Determine the (X, Y) coordinate at the center of the cell enclosing the given text.  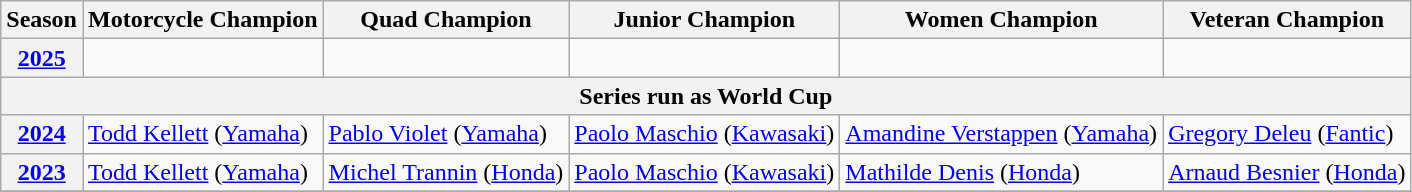
2023 (42, 172)
Pablo Violet (Yamaha) (446, 134)
Gregory Deleu (Fantic) (1287, 134)
Junior Champion (704, 20)
Season (42, 20)
Amandine Verstappen (Yamaha) (1002, 134)
Veteran Champion (1287, 20)
Mathilde Denis (Honda) (1002, 172)
Quad Champion (446, 20)
Women Champion (1002, 20)
2024 (42, 134)
Michel Trannin (Honda) (446, 172)
Series run as World Cup (706, 96)
2025 (42, 58)
Motorcycle Champion (202, 20)
Arnaud Besnier (Honda) (1287, 172)
